For the text-containing cell, return its midpoint in (x, y) coordinate format. 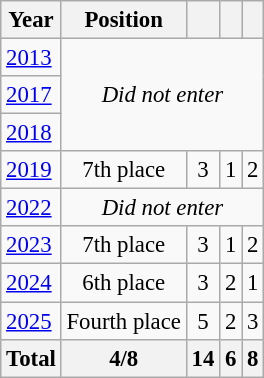
2025 (31, 321)
Total (31, 358)
2018 (31, 133)
6th place (124, 283)
2023 (31, 245)
6 (231, 358)
Fourth place (124, 321)
2019 (31, 170)
2024 (31, 283)
2017 (31, 95)
8 (253, 358)
5 (202, 321)
Year (31, 20)
14 (202, 358)
4/8 (124, 358)
2013 (31, 58)
2022 (31, 208)
Position (124, 20)
